Pinpoint the cell where the given text exists, returning its [X, Y] midpoint coordinate. 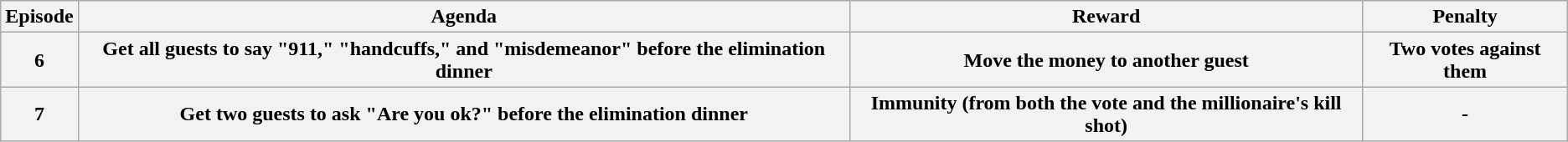
Episode [39, 17]
Reward [1106, 17]
6 [39, 60]
Get two guests to ask "Are you ok?" before the elimination dinner [464, 114]
Move the money to another guest [1106, 60]
7 [39, 114]
Agenda [464, 17]
Immunity (from both the vote and the millionaire's kill shot) [1106, 114]
- [1465, 114]
Get all guests to say "911," "handcuffs," and "misdemeanor" before the elimination dinner [464, 60]
Two votes against them [1465, 60]
Penalty [1465, 17]
